Return (X, Y) of the center of cell containing provided text 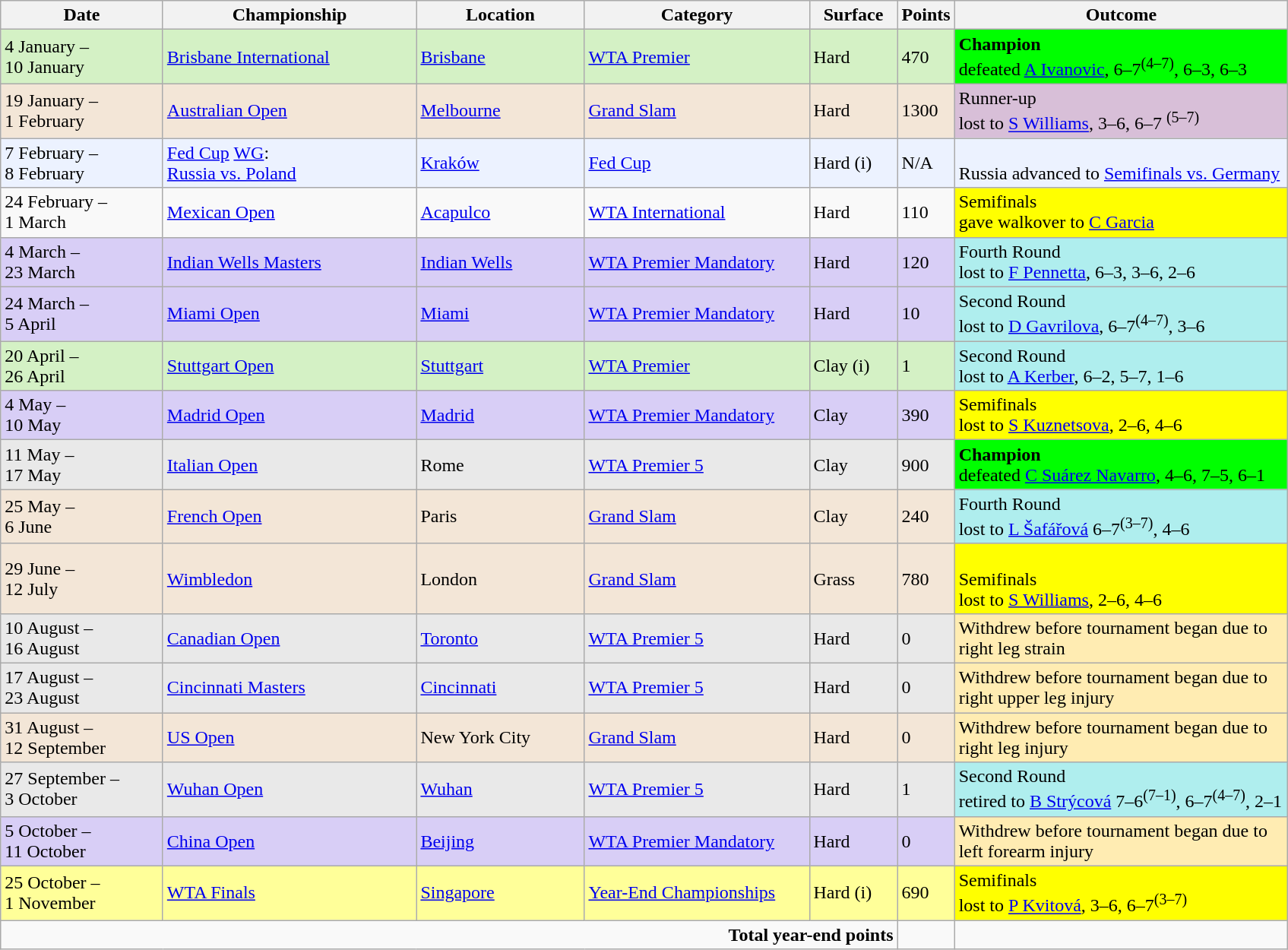
New York City (500, 737)
7 February – 8 February (82, 163)
Year-End Championships (697, 893)
780 (926, 578)
Fourth Roundlost to L Šafářová 6–7(3–7), 4–6 (1122, 517)
10 (926, 314)
Stuttgart (500, 366)
Indian Wells Masters (290, 261)
Toronto (500, 638)
390 (926, 415)
Second Roundlost to A Kerber, 6–2, 5–7, 1–6 (1122, 366)
Brisbane International (290, 57)
Runner-uplost to S Williams, 3–6, 6–7 (5–7) (1122, 111)
240 (926, 517)
Miami (500, 314)
Mexican Open (290, 213)
24 February – 1 March (82, 213)
25 May – 6 June (82, 517)
Italian Open (290, 465)
690 (926, 893)
WTA International (697, 213)
Wuhan Open (290, 790)
Points (926, 15)
Miami Open (290, 314)
Paris (500, 517)
20 April – 26 April (82, 366)
Second Round retired to B Strýcová 7–6(7–1), 6–7(4–7), 2–1 (1122, 790)
US Open (290, 737)
4 March – 23 March (82, 261)
Date (82, 15)
Semifinals lost to S Kuznetsova, 2–6, 4–6 (1122, 415)
Cincinnati (500, 689)
Withdrew before tournament began due to left forearm injury (1122, 841)
4 January – 10 January (82, 57)
Cincinnati Masters (290, 689)
10 August – 16 August (82, 638)
Withdrew before tournament began due to right leg strain (1122, 638)
Withdrew before tournament began due to right upper leg injury (1122, 689)
Semifinals lost to P Kvitová, 3–6, 6–7(3–7) (1122, 893)
Champion defeated C Suárez Navarro, 4–6, 7–5, 6–1 (1122, 465)
Outcome (1122, 15)
Second Roundlost to D Gavrilova, 6–7(4–7), 3–6 (1122, 314)
900 (926, 465)
29 June – 12 July (82, 578)
Indian Wells (500, 261)
Withdrew before tournament began due to right leg injury (1122, 737)
Location (500, 15)
Kraków (500, 163)
4 May – 10 May (82, 415)
Total year-end points (449, 935)
27 September – 3 October (82, 790)
Fed Cup WG: Russia vs. Poland (290, 163)
5 October – 11 October (82, 841)
110 (926, 213)
31 August – 12 September (82, 737)
French Open (290, 517)
120 (926, 261)
Category (697, 15)
Wimbledon (290, 578)
Acapulco (500, 213)
Fed Cup (697, 163)
Champion defeated A Ivanovic, 6–7(4–7), 6–3, 6–3 (1122, 57)
Semifinals gave walkover to C Garcia (1122, 213)
Melbourne (500, 111)
Beijing (500, 841)
London (500, 578)
470 (926, 57)
Brisbane (500, 57)
N/A (926, 163)
17 August – 23 August (82, 689)
Semifinals lost to S Williams, 2–6, 4–6 (1122, 578)
25 October – 1 November (82, 893)
Madrid Open (290, 415)
Singapore (500, 893)
1300 (926, 111)
Stuttgart Open (290, 366)
Rome (500, 465)
Wuhan (500, 790)
WTA Finals (290, 893)
Canadian Open (290, 638)
19 January – 1 February (82, 111)
Grass (853, 578)
Madrid (500, 415)
Russia advanced to Semifinals vs. Germany (1122, 163)
11 May – 17 May (82, 465)
Australian Open (290, 111)
Championship (290, 15)
Fourth Roundlost to F Pennetta, 6–3, 3–6, 2–6 (1122, 261)
China Open (290, 841)
Clay (i) (853, 366)
Surface (853, 15)
24 March – 5 April (82, 314)
